Find where the given text appears and provide that cell's center as [X, Y] coordinate. 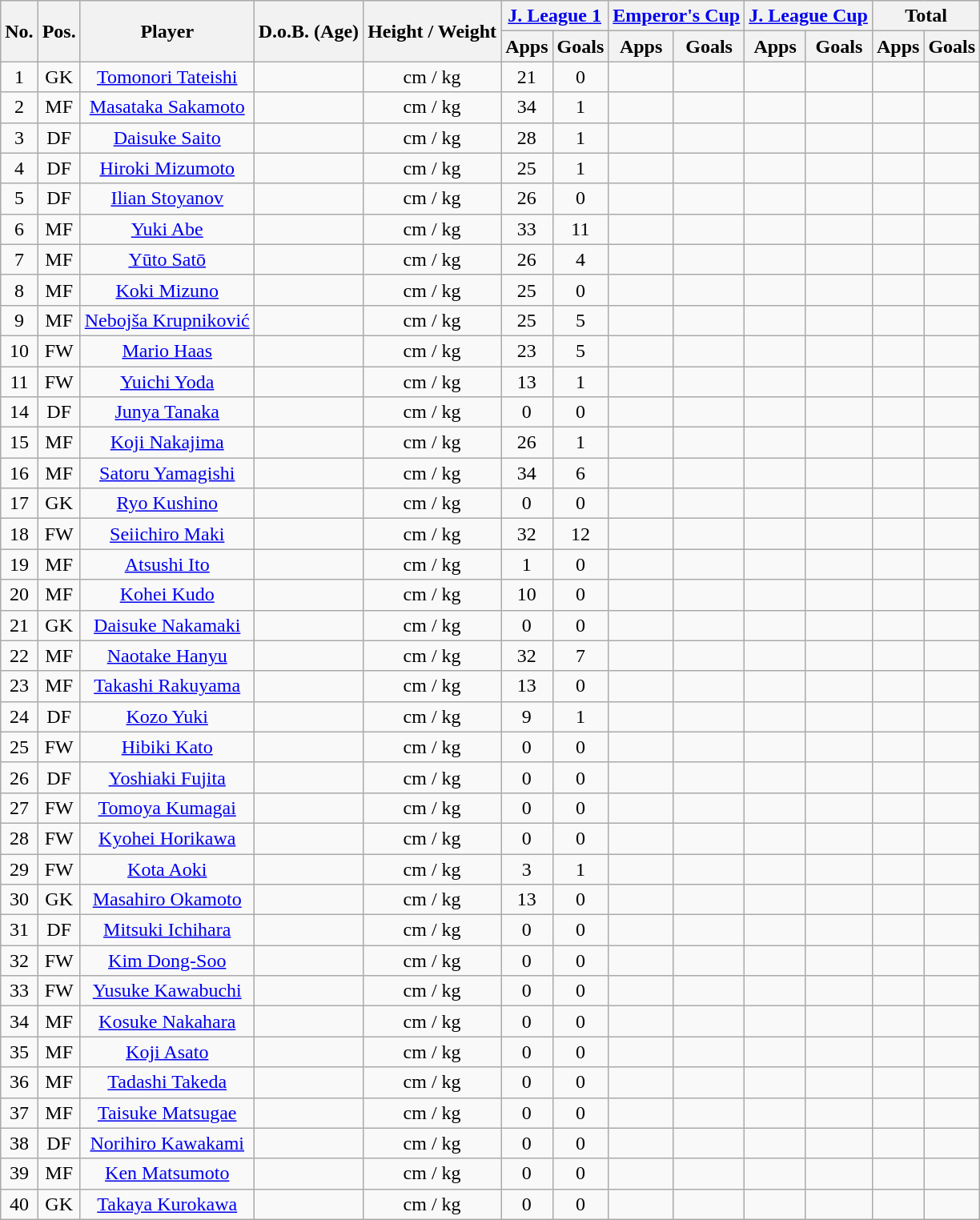
29 [19, 869]
Daisuke Nakamaki [167, 625]
Ilian Stoyanov [167, 199]
Yuichi Yoda [167, 382]
Height / Weight [432, 31]
30 [19, 900]
J. League Cup [809, 16]
Takaya Kurokawa [167, 1204]
Daisuke Saito [167, 138]
Hiroki Mizumoto [167, 168]
Ryo Kushino [167, 504]
20 [19, 595]
Koji Asato [167, 1052]
Satoru Yamagishi [167, 473]
Pos. [59, 31]
18 [19, 534]
19 [19, 564]
Yoshiaki Fujita [167, 777]
Emperor's Cup [677, 16]
Hibiki Kato [167, 747]
31 [19, 930]
27 [19, 808]
Kim Dong-Soo [167, 961]
Nebojša Krupniković [167, 320]
Kohei Kudo [167, 595]
Player [167, 31]
Takashi Rakuyama [167, 686]
Tomoya Kumagai [167, 808]
37 [19, 1113]
Masahiro Okamoto [167, 900]
Yusuke Kawabuchi [167, 991]
Yūto Satō [167, 259]
Atsushi Ito [167, 564]
Masataka Sakamoto [167, 107]
12 [580, 534]
22 [19, 656]
Kosuke Nakahara [167, 1021]
17 [19, 504]
38 [19, 1143]
36 [19, 1082]
Kyohei Horikawa [167, 838]
No. [19, 31]
24 [19, 716]
Koji Nakajima [167, 443]
Yuki Abe [167, 229]
2 [19, 107]
Norihiro Kawakami [167, 1143]
Mitsuki Ichihara [167, 930]
35 [19, 1052]
Total [926, 16]
Ken Matsumoto [167, 1174]
Seiichiro Maki [167, 534]
15 [19, 443]
Tomonori Tateishi [167, 77]
Taisuke Matsugae [167, 1113]
14 [19, 412]
8 [19, 290]
16 [19, 473]
Junya Tanaka [167, 412]
Tadashi Takeda [167, 1082]
D.o.B. (Age) [308, 31]
J. League 1 [555, 16]
Naotake Hanyu [167, 656]
Kozo Yuki [167, 716]
Koki Mizuno [167, 290]
Mario Haas [167, 351]
39 [19, 1174]
Kota Aoki [167, 869]
40 [19, 1204]
